Output the [x, y] coordinate of the center of the cell containing the given text.  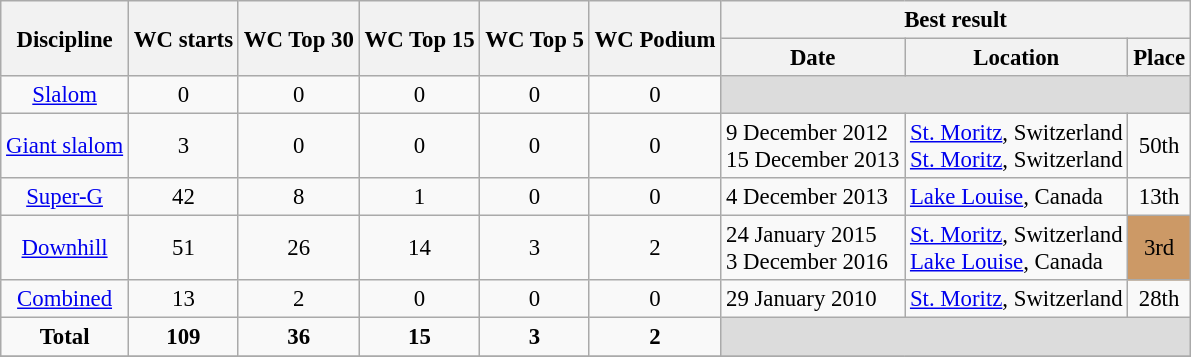
9 December 2012 15 December 2013 [813, 146]
Slalom [65, 95]
13th [1159, 197]
13 [183, 299]
WC Top 30 [298, 38]
109 [183, 337]
Giant slalom [65, 146]
Location [1016, 58]
26 [298, 248]
51 [183, 248]
St. Moritz, Switzerland [1016, 299]
WC starts [183, 38]
29 January 2010 [813, 299]
Total [65, 337]
WC Podium [654, 38]
WC Top 15 [420, 38]
3rd [1159, 248]
Best result [956, 20]
24 January 2015 3 December 2016 [813, 248]
Date [813, 58]
15 [420, 337]
Discipline [65, 38]
8 [298, 197]
WC Top 5 [534, 38]
Downhill [65, 248]
42 [183, 197]
Super-G [65, 197]
Lake Louise, Canada [1016, 197]
50th [1159, 146]
Combined [65, 299]
36 [298, 337]
28th [1159, 299]
4 December 2013 [813, 197]
1 [420, 197]
Place [1159, 58]
14 [420, 248]
St. Moritz, Switzerland St. Moritz, Switzerland [1016, 146]
St. Moritz, Switzerland Lake Louise, Canada [1016, 248]
